Locate the cell with the specified text and output its (x, y) center coordinate. 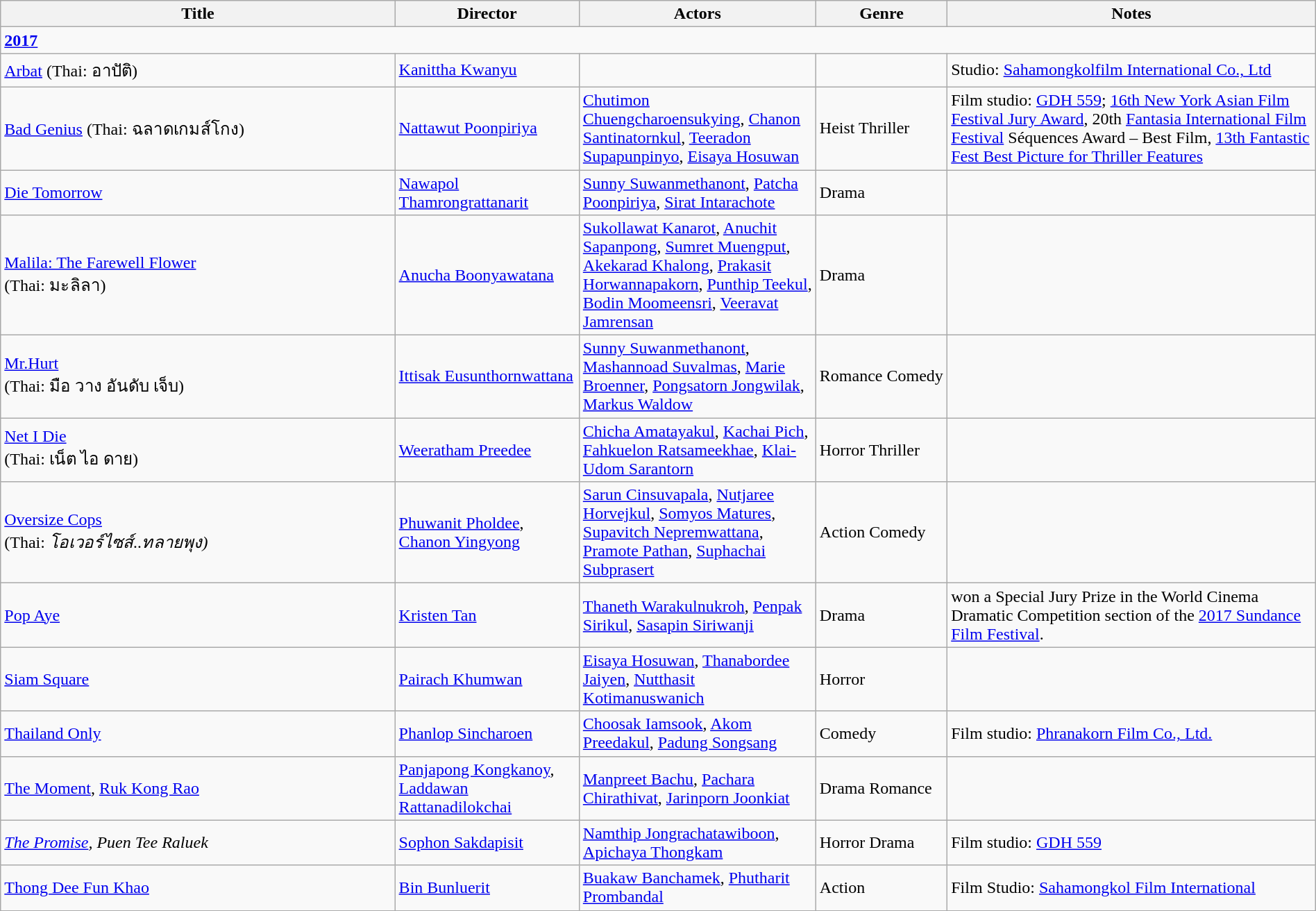
Action Comedy (881, 533)
Net I Die(Thai: เน็ต ไอ ดาย) (198, 450)
Eisaya Hosuwan, Thanabordee Jaiyen, Nutthasit Kotimanuswanich (697, 679)
Thaneth Warakulnukroh, Penpak Sirikul, Sasapin Siriwanji (697, 615)
Ittisak Eusunthornwattana (487, 376)
Bin Bunluerit (487, 887)
Genre (881, 14)
Phuwanit Pholdee, Chanon Yingyong (487, 533)
Comedy (881, 733)
Arbat (Thai: อาปัติ) (198, 71)
Manpreet Bachu, Pachara Chirathivat, Jarinporn Joonkiat (697, 788)
Buakaw Banchamek, Phutharit Prombandal (697, 887)
Kanittha Kwanyu (487, 71)
Action (881, 887)
Film studio: Phranakorn Film Co., Ltd. (1131, 733)
Weeratham Preedee (487, 450)
Bad Genius (Thai: ฉลาดเกมส์โกง) (198, 128)
Horror (881, 679)
Title (198, 14)
Sophon Sakdapisit (487, 843)
Horror Drama (881, 843)
Romance Comedy (881, 376)
Kristen Tan (487, 615)
Choosak Iamsook, Akom Preedakul, Padung Songsang (697, 733)
won a Special Jury Prize in the World Cinema Dramatic Competition section of the 2017 Sundance Film Festival. (1131, 615)
Thong Dee Fun Khao (198, 887)
Sarun Cinsuvapala, Nutjaree Horvejkul, Somyos Matures, Supavitch Nepremwattana, Pramote Pathan, Suphachai Subprasert (697, 533)
Film Studio: Sahamongkol Film International (1131, 887)
Horror Thriller (881, 450)
Nattawut Poonpiriya (487, 128)
Die Tomorrow (198, 192)
Pairach Khumwan (487, 679)
Panjapong Kongkanoy, Laddawan Rattanadilokchai (487, 788)
Pop Aye (198, 615)
Siam Square (198, 679)
Director (487, 14)
Oversize Cops(Thai: โอเวอร์ไซส์..ทลายพุง) (198, 533)
Studio: Sahamongkolfilm International Co., Ltd (1131, 71)
Namthip Jongrachatawiboon, Apichaya Thongkam (697, 843)
Actors (697, 14)
Notes (1131, 14)
Malila: The Farewell Flower(Thai: มะลิลา) (198, 275)
Mr.Hurt(Thai: มือ วาง อันดับ เจ็บ) (198, 376)
The Promise, Puen Tee Raluek (198, 843)
Chutimon Chuengcharoensukying, Chanon Santinatornkul, Teeradon Supapunpinyo, Eisaya Hosuwan (697, 128)
Phanlop Sincharoen (487, 733)
Anucha Boonyawatana (487, 275)
Chicha Amatayakul, Kachai Pich, Fahkuelon Ratsameekhae, Klai-Udom Sarantorn (697, 450)
Sunny Suwanmethanont, Patcha Poonpiriya, Sirat Intarachote (697, 192)
Sunny Suwanmethanont, Mashannoad Suvalmas, Marie Broenner, Pongsatorn Jongwilak, Markus Waldow (697, 376)
Nawapol Thamrongrattanarit (487, 192)
Film studio: GDH 559 (1131, 843)
Drama Romance (881, 788)
Heist Thriller (881, 128)
Thailand Only (198, 733)
The Moment, Ruk Kong Rao (198, 788)
2017 (658, 40)
